For the text-containing cell, return its midpoint in [x, y] coordinate format. 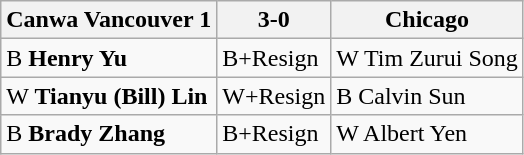
B Calvin Sun [428, 96]
3-0 [274, 20]
W Tim Zurui Song [428, 58]
W+Resign [274, 96]
B Henry Yu [109, 58]
B Brady Zhang [109, 134]
Chicago [428, 20]
W Tianyu (Bill) Lin [109, 96]
Canwa Vancouver 1 [109, 20]
W Albert Yen [428, 134]
